Output the (X, Y) coordinate of the center of the cell containing the given text.  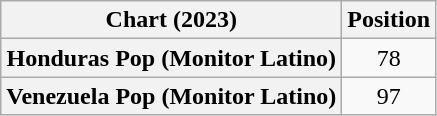
Position (389, 20)
97 (389, 96)
Venezuela Pop (Monitor Latino) (172, 96)
78 (389, 58)
Honduras Pop (Monitor Latino) (172, 58)
Chart (2023) (172, 20)
